Locate the cell with the specified text and output its (X, Y) center coordinate. 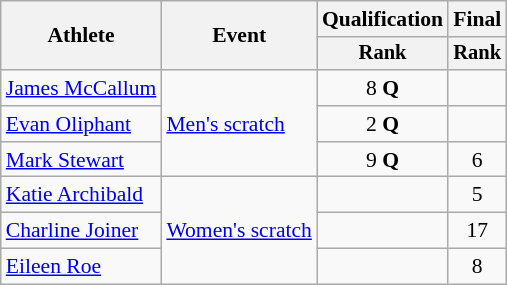
Qualification (382, 19)
Athlete (82, 36)
Evan Oliphant (82, 124)
17 (477, 231)
8 Q (382, 88)
Charline Joiner (82, 231)
5 (477, 195)
Katie Archibald (82, 195)
Final (477, 19)
2 Q (382, 124)
Men's scratch (239, 124)
8 (477, 267)
Mark Stewart (82, 160)
6 (477, 160)
Eileen Roe (82, 267)
Event (239, 36)
James McCallum (82, 88)
Women's scratch (239, 230)
9 Q (382, 160)
